Find where the given text appears and provide that cell's center as (X, Y) coordinate. 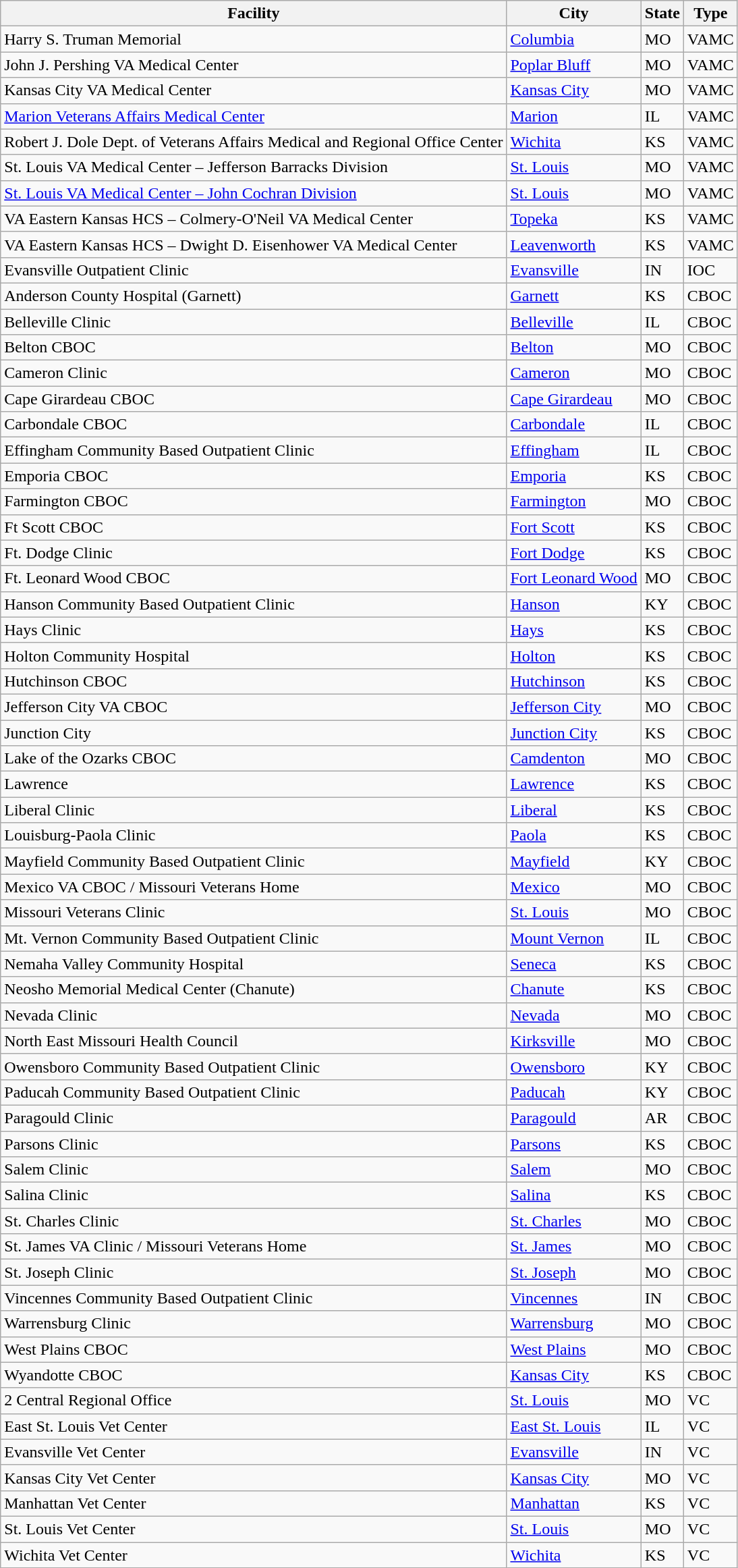
Vincennes Community Based Outpatient Clinic (254, 1298)
Paducah (573, 1092)
Topeka (573, 219)
North East Missouri Health Council (254, 1041)
Belton (573, 348)
Leavenworth (573, 244)
Camdenton (573, 759)
Effingham Community Based Outpatient Clinic (254, 450)
Nevada Clinic (254, 1015)
Paragould (573, 1118)
East St. Louis Vet Center (254, 1426)
Owensboro Community Based Outpatient Clinic (254, 1066)
Mexico VA CBOC / Missouri Veterans Home (254, 887)
West Plains CBOC (254, 1349)
St. Louis Vet Center (254, 1529)
Parsons Clinic (254, 1144)
Type (710, 13)
East St. Louis (573, 1426)
Emporia (573, 476)
St. Louis VA Medical Center – Jefferson Barracks Division (254, 167)
St. James (573, 1247)
Carbondale CBOC (254, 425)
AR (662, 1118)
Paola (573, 836)
Evansville Vet Center (254, 1452)
St. Charles (573, 1221)
Cameron Clinic (254, 373)
Manhattan (573, 1503)
Holton (573, 655)
Lake of the Ozarks CBOC (254, 759)
Robert J. Dole Dept. of Veterans Affairs Medical and Regional Office Center (254, 142)
Salem Clinic (254, 1170)
Garnett (573, 296)
Farmington (573, 502)
Parsons (573, 1144)
VA Eastern Kansas HCS – Dwight D. Eisenhower VA Medical Center (254, 244)
Louisburg-Paola Clinic (254, 836)
Manhattan Vet Center (254, 1503)
Mexico (573, 887)
St. Joseph Clinic (254, 1272)
IOC (710, 270)
Cape Girardeau CBOC (254, 399)
Columbia (573, 39)
West Plains (573, 1349)
Belleville Clinic (254, 322)
Paducah Community Based Outpatient Clinic (254, 1092)
Jefferson City (573, 707)
Holton Community Hospital (254, 655)
Liberal (573, 810)
Marion (573, 116)
Ft Scott CBOC (254, 527)
Salem (573, 1170)
Cameron (573, 373)
Wyandotte CBOC (254, 1375)
Marion Veterans Affairs Medical Center (254, 116)
2 Central Regional Office (254, 1401)
Belleville (573, 322)
Mt. Vernon Community Based Outpatient Clinic (254, 938)
Hanson Community Based Outpatient Clinic (254, 604)
St. Joseph (573, 1272)
Paragould Clinic (254, 1118)
Effingham (573, 450)
Chanute (573, 990)
Kirksville (573, 1041)
Ft. Dodge Clinic (254, 553)
Nevada (573, 1015)
Hutchinson CBOC (254, 681)
Kansas City VA Medical Center (254, 90)
VA Eastern Kansas HCS – Colmery-O'Neil VA Medical Center (254, 219)
Mayfield Community Based Outpatient Clinic (254, 861)
Nemaha Valley Community Hospital (254, 964)
Kansas City Vet Center (254, 1478)
Ft. Leonard Wood CBOC (254, 578)
Missouri Veterans Clinic (254, 913)
Warrensburg Clinic (254, 1324)
Evansville Outpatient Clinic (254, 270)
St. Louis VA Medical Center – John Cochran Division (254, 193)
Mayfield (573, 861)
Hays (573, 630)
Facility (254, 13)
Warrensburg (573, 1324)
Hays Clinic (254, 630)
Owensboro (573, 1066)
Farmington CBOC (254, 502)
Wichita Vet Center (254, 1555)
Liberal Clinic (254, 810)
Belton CBOC (254, 348)
John J. Pershing VA Medical Center (254, 65)
Fort Scott (573, 527)
Poplar Bluff (573, 65)
Vincennes (573, 1298)
Emporia CBOC (254, 476)
Neosho Memorial Medical Center (Chanute) (254, 990)
Fort Leonard Wood (573, 578)
Salina Clinic (254, 1195)
St. James VA Clinic / Missouri Veterans Home (254, 1247)
Salina (573, 1195)
City (573, 13)
St. Charles Clinic (254, 1221)
Seneca (573, 964)
Hanson (573, 604)
Carbondale (573, 425)
Cape Girardeau (573, 399)
State (662, 13)
Hutchinson (573, 681)
Anderson County Hospital (Garnett) (254, 296)
Harry S. Truman Memorial (254, 39)
Mount Vernon (573, 938)
Jefferson City VA CBOC (254, 707)
Fort Dodge (573, 553)
